Capture the cell that displays the provided text and extract its (X, Y) central coordinate. 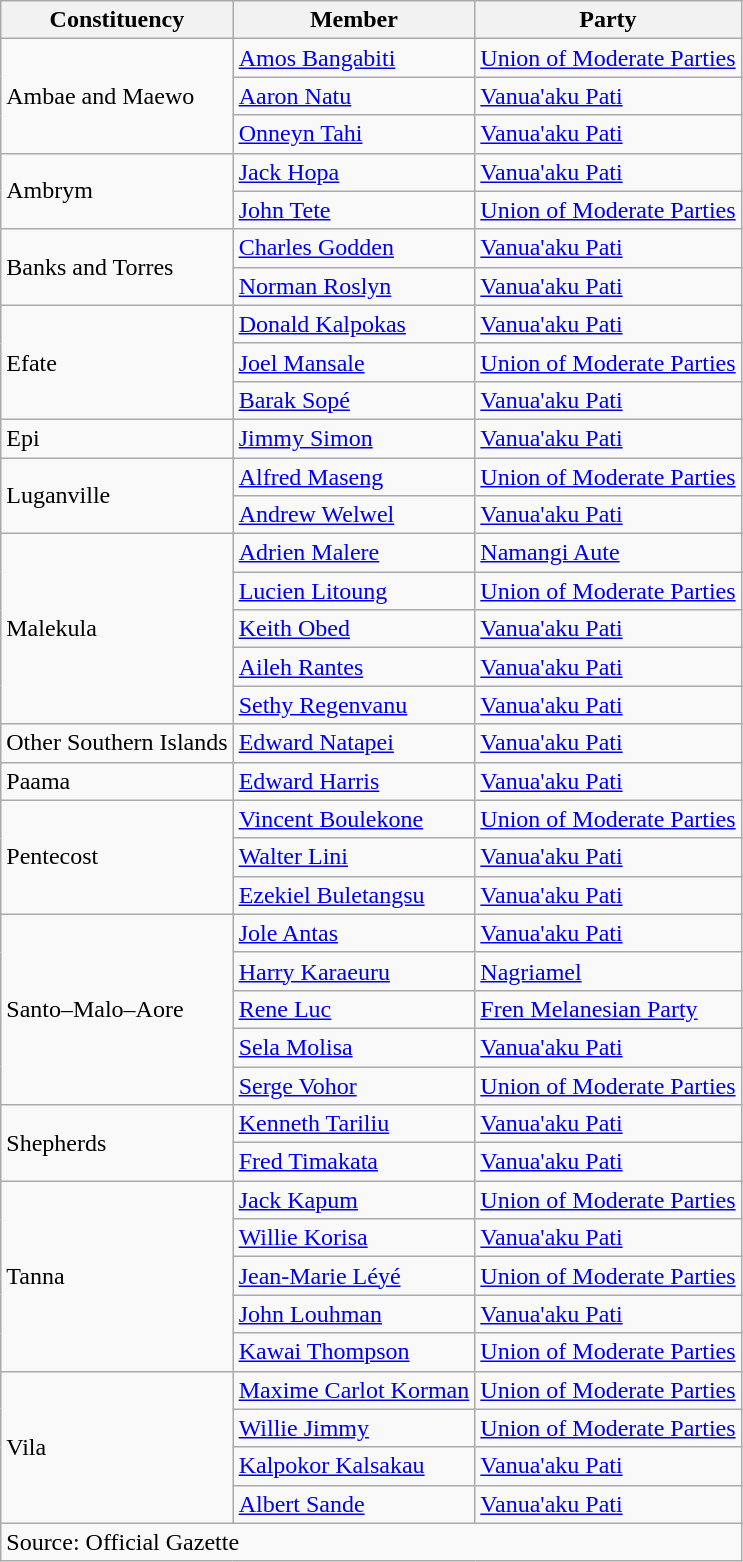
Harry Karaeuru (354, 971)
Aileh Rantes (354, 667)
Amos Bangabiti (354, 58)
Sethy Regenvanu (354, 705)
Epi (117, 438)
Charles Godden (354, 248)
Luganville (117, 496)
Shepherds (117, 1143)
Ambae and Maewo (117, 96)
Jole Antas (354, 933)
Member (354, 20)
Nagriamel (608, 971)
Rene Luc (354, 1009)
Edward Harris (354, 781)
Alfred Maseng (354, 477)
Other Southern Islands (117, 743)
Albert Sande (354, 1504)
Paama (117, 781)
Jean-Marie Léyé (354, 1276)
Norman Roslyn (354, 286)
Willie Jimmy (354, 1428)
Source: Official Gazette (371, 1542)
Adrien Malere (354, 553)
Keith Obed (354, 629)
Sela Molisa (354, 1047)
Fred Timakata (354, 1162)
Namangi Aute (608, 553)
Tanna (117, 1276)
Pentecost (117, 857)
Jack Hopa (354, 172)
Vincent Boulekone (354, 819)
Willie Korisa (354, 1238)
Santo–Malo–Aore (117, 1009)
Walter Lini (354, 857)
Donald Kalpokas (354, 324)
Joel Mansale (354, 362)
Lucien Litoung (354, 591)
Kenneth Tariliu (354, 1124)
Banks and Torres (117, 267)
Kawai Thompson (354, 1352)
Jack Kapum (354, 1200)
John Louhman (354, 1314)
Serge Vohor (354, 1085)
Vila (117, 1447)
Party (608, 20)
John Tete (354, 210)
Andrew Welwel (354, 515)
Maxime Carlot Korman (354, 1390)
Kalpokor Kalsakau (354, 1466)
Fren Melanesian Party (608, 1009)
Barak Sopé (354, 400)
Aaron Natu (354, 96)
Edward Natapei (354, 743)
Efate (117, 362)
Jimmy Simon (354, 438)
Malekula (117, 629)
Ezekiel Buletangsu (354, 895)
Ambrym (117, 191)
Constituency (117, 20)
Onneyn Tahi (354, 134)
